Provide the [x, y] coordinate of the cell's center where the given text is located.  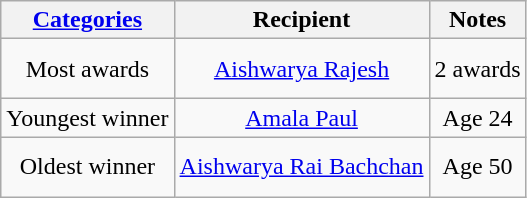
Most awards [88, 69]
Amala Paul [302, 118]
Youngest winner [88, 118]
Categories [88, 20]
Oldest winner [88, 167]
Notes [478, 20]
Aishwarya Rajesh [302, 69]
Age 50 [478, 167]
Aishwarya Rai Bachchan [302, 167]
2 awards [478, 69]
Age 24 [478, 118]
Recipient [302, 20]
